Locate the cell with the specified text and output its (x, y) center coordinate. 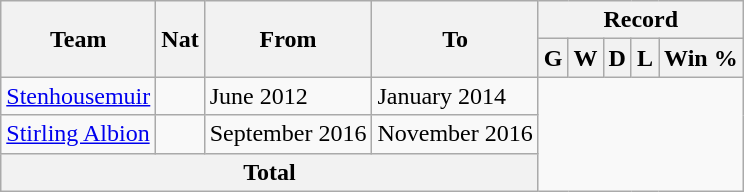
W (586, 58)
September 2016 (288, 134)
Team (78, 39)
Stenhousemuir (78, 96)
Record (640, 20)
From (288, 39)
D (617, 58)
January 2014 (455, 96)
L (644, 58)
To (455, 39)
G (553, 58)
Win % (702, 58)
November 2016 (455, 134)
Stirling Albion (78, 134)
Total (270, 172)
Nat (180, 39)
June 2012 (288, 96)
